Find where the given text appears and provide that cell's center as [x, y] coordinate. 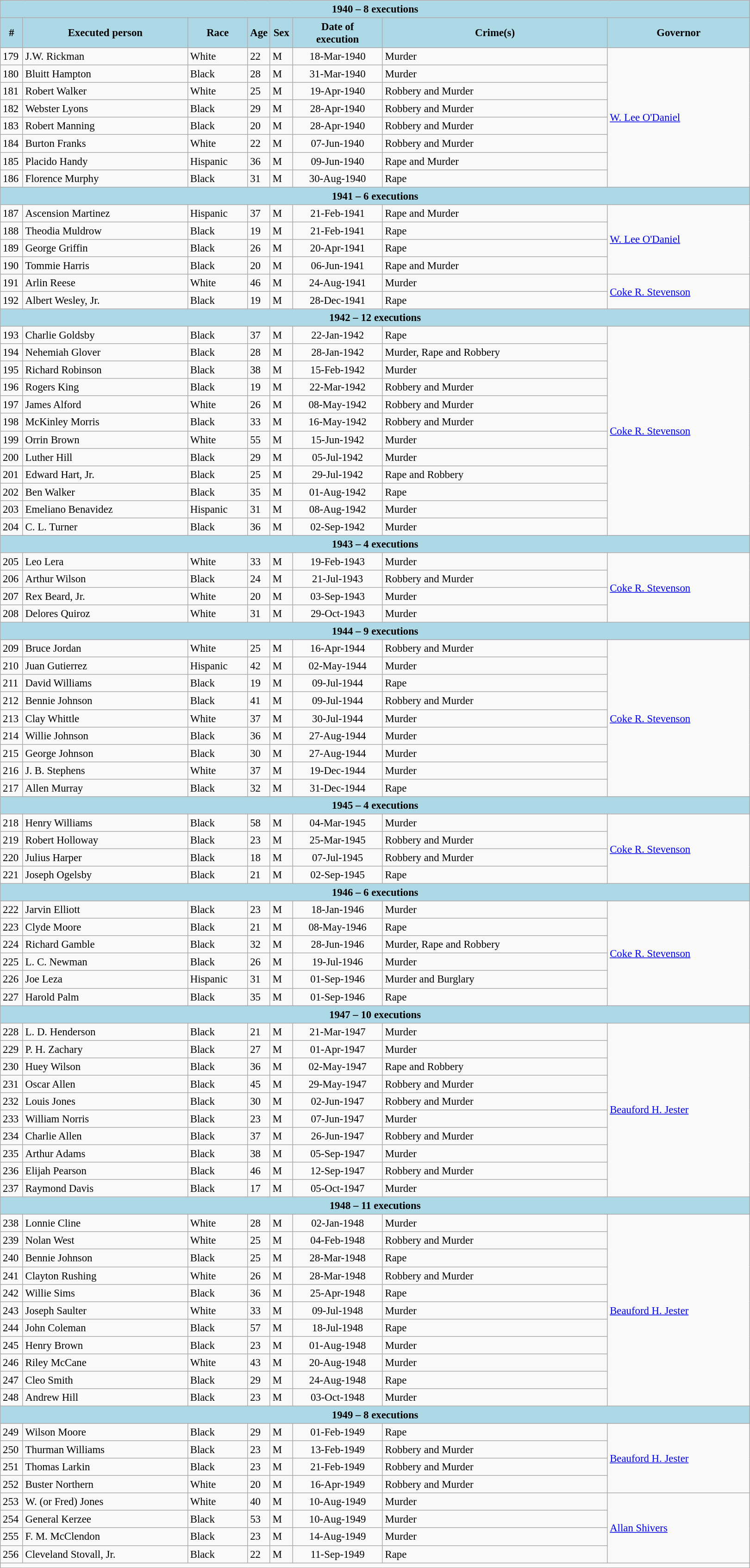
Sex [281, 33]
187 [12, 213]
185 [12, 161]
McKinley Morris [105, 422]
24-Aug-1941 [337, 283]
Henry Brown [105, 1345]
28-Jun-1946 [337, 945]
245 [12, 1345]
1943 – 4 executions [375, 544]
Bluitt Hampton [105, 74]
Theodia Muldrow [105, 231]
Jarvin Elliott [105, 910]
208 [12, 614]
255 [12, 1537]
1941 – 6 executions [375, 196]
# [12, 33]
Ben Walker [105, 492]
236 [12, 1171]
15-Feb-1942 [337, 370]
Race [218, 33]
Clayton Rushing [105, 1276]
02-Sep-1945 [337, 875]
58 [259, 823]
15-Jun-1942 [337, 440]
Allen Murray [105, 788]
193 [12, 335]
Huey Wilson [105, 1067]
1947 – 10 executions [375, 1014]
08-May-1942 [337, 405]
George Griffin [105, 248]
206 [12, 579]
11-Sep-1949 [337, 1554]
211 [12, 683]
William Norris [105, 1119]
07-Jun-1947 [337, 1119]
Charlie Allen [105, 1136]
Julius Harper [105, 857]
Joe Leza [105, 980]
201 [12, 474]
George Johnson [105, 753]
C. L. Turner [105, 527]
248 [12, 1398]
16-May-1942 [337, 422]
02-May-1947 [337, 1067]
03-Oct-1948 [337, 1398]
J. B. Stephens [105, 770]
04-Feb-1948 [337, 1241]
22-Jan-1942 [337, 335]
13-Feb-1949 [337, 1450]
P. H. Zachary [105, 1049]
45 [259, 1084]
Executed person [105, 33]
1940 – 8 executions [375, 9]
237 [12, 1189]
214 [12, 736]
1946 – 6 executions [375, 893]
184 [12, 144]
Raymond Davis [105, 1189]
Tommie Harris [105, 265]
Robert Holloway [105, 840]
31-Mar-1940 [337, 74]
01-Aug-1942 [337, 492]
Joseph Saulter [105, 1310]
198 [12, 422]
Thomas Larkin [105, 1467]
210 [12, 666]
16-Apr-1949 [337, 1485]
212 [12, 701]
247 [12, 1380]
04-Mar-1945 [337, 823]
06-Jun-1941 [337, 265]
196 [12, 387]
53 [259, 1519]
Thurman Williams [105, 1450]
256 [12, 1554]
Oscar Allen [105, 1084]
Allan Shivers [679, 1528]
21-Mar-1947 [337, 1032]
200 [12, 457]
205 [12, 561]
09-Jun-1940 [337, 161]
01-Apr-1947 [337, 1049]
03-Sep-1943 [337, 597]
Ascension Martinez [105, 213]
01-Aug-1948 [337, 1345]
20-Apr-1941 [337, 248]
222 [12, 910]
18 [259, 857]
220 [12, 857]
18-Mar-1940 [337, 57]
Nehemiah Glover [105, 353]
W. (or Fred) Jones [105, 1502]
1945 – 4 executions [375, 806]
01-Feb-1949 [337, 1432]
Luther Hill [105, 457]
02-Sep-1942 [337, 527]
Rogers King [105, 387]
203 [12, 510]
Bruce Jordan [105, 649]
Henry Williams [105, 823]
219 [12, 840]
18-Jul-1948 [337, 1328]
230 [12, 1067]
Orrin Brown [105, 440]
191 [12, 283]
05-Oct-1947 [337, 1189]
Placido Handy [105, 161]
29-Oct-1943 [337, 614]
02-Jun-1947 [337, 1102]
228 [12, 1032]
Murder and Burglary [495, 980]
242 [12, 1293]
General Kerzee [105, 1519]
1942 – 12 executions [375, 318]
Florence Murphy [105, 178]
253 [12, 1502]
Joseph Ogelsby [105, 875]
25-Mar-1945 [337, 840]
180 [12, 74]
183 [12, 126]
227 [12, 997]
249 [12, 1432]
Juan Gutierrez [105, 666]
225 [12, 962]
Delores Quiroz [105, 614]
1949 – 8 executions [375, 1415]
246 [12, 1363]
182 [12, 109]
19-Apr-1940 [337, 91]
235 [12, 1154]
232 [12, 1102]
250 [12, 1450]
Andrew Hill [105, 1398]
41 [259, 701]
12-Sep-1947 [337, 1171]
243 [12, 1310]
02-May-1944 [337, 666]
22-Mar-1942 [337, 387]
24-Aug-1948 [337, 1380]
Robert Walker [105, 91]
Willie Sims [105, 1293]
28-Jan-1942 [337, 353]
239 [12, 1241]
25-Apr-1948 [337, 1293]
Rex Beard, Jr. [105, 597]
240 [12, 1258]
Albert Wesley, Jr. [105, 300]
217 [12, 788]
218 [12, 823]
28-Dec-1941 [337, 300]
Arthur Adams [105, 1154]
20-Aug-1948 [337, 1363]
James Alford [105, 405]
Wilson Moore [105, 1432]
221 [12, 875]
233 [12, 1119]
Emeliano Benavidez [105, 510]
Louis Jones [105, 1102]
24 [259, 579]
08-May-1946 [337, 927]
18-Jan-1946 [337, 910]
Buster Northern [105, 1485]
16-Apr-1944 [337, 649]
14-Aug-1949 [337, 1537]
07-Jul-1945 [337, 857]
Robert Manning [105, 126]
186 [12, 178]
199 [12, 440]
30-Jul-1944 [337, 718]
27 [259, 1049]
Burton Franks [105, 144]
Elijah Pearson [105, 1171]
209 [12, 649]
L. C. Newman [105, 962]
08-Aug-1942 [337, 510]
26-Jun-1947 [337, 1136]
31-Dec-1944 [337, 788]
252 [12, 1485]
John Coleman [105, 1328]
229 [12, 1049]
202 [12, 492]
Nolan West [105, 1241]
181 [12, 91]
Arthur Wilson [105, 579]
05-Sep-1947 [337, 1154]
42 [259, 666]
Lonnie Cline [105, 1223]
Cleo Smith [105, 1380]
43 [259, 1363]
254 [12, 1519]
190 [12, 265]
241 [12, 1276]
21-Jul-1943 [337, 579]
192 [12, 300]
179 [12, 57]
Date of execution [337, 33]
1944 – 9 executions [375, 631]
09-Jul-1948 [337, 1310]
Arlin Reese [105, 283]
226 [12, 980]
F. M. McClendon [105, 1537]
29-May-1947 [337, 1084]
30-Aug-1940 [337, 178]
Crime(s) [495, 33]
Edward Hart, Jr. [105, 474]
216 [12, 770]
234 [12, 1136]
197 [12, 405]
Clyde Moore [105, 927]
19-Jul-1946 [337, 962]
L. D. Henderson [105, 1032]
17 [259, 1189]
Age [259, 33]
02-Jan-1948 [337, 1223]
213 [12, 718]
21-Feb-1949 [337, 1467]
195 [12, 370]
251 [12, 1467]
05-Jul-1942 [337, 457]
29-Jul-1942 [337, 474]
189 [12, 248]
Clay Whittle [105, 718]
1948 – 11 executions [375, 1206]
57 [259, 1328]
204 [12, 527]
40 [259, 1502]
Governor [679, 33]
Cleveland Stovall, Jr. [105, 1554]
215 [12, 753]
231 [12, 1084]
07-Jun-1940 [337, 144]
238 [12, 1223]
19-Dec-1944 [337, 770]
223 [12, 927]
188 [12, 231]
224 [12, 945]
Charlie Goldsby [105, 335]
194 [12, 353]
David Williams [105, 683]
Richard Gamble [105, 945]
Richard Robinson [105, 370]
207 [12, 597]
Willie Johnson [105, 736]
Harold Palm [105, 997]
244 [12, 1328]
Riley McCane [105, 1363]
Webster Lyons [105, 109]
19-Feb-1943 [337, 561]
55 [259, 440]
J.W. Rickman [105, 57]
Leo Lera [105, 561]
